Detect which cell encompasses the target text, then output its [X, Y] center coordinate. 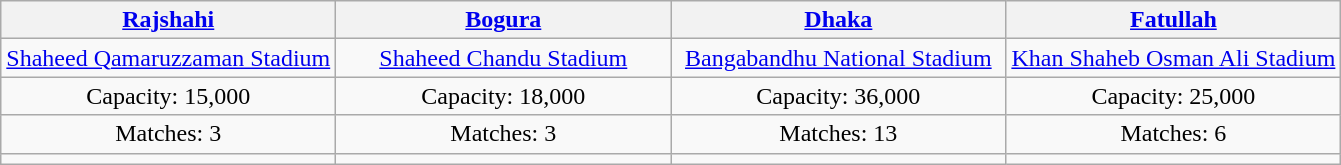
Capacity: 36,000 [838, 96]
Khan Shaheb Osman Ali Stadium [1174, 58]
Matches: 6 [1174, 134]
Capacity: 15,000 [168, 96]
Capacity: 25,000 [1174, 96]
Capacity: 18,000 [504, 96]
Rajshahi [168, 20]
Shaheed Qamaruzzaman Stadium [168, 58]
Bogura [504, 20]
Matches: 13 [838, 134]
Dhaka [838, 20]
Bangabandhu National Stadium [838, 58]
Shaheed Chandu Stadium [504, 58]
Fatullah [1174, 20]
